Detect which cell encompasses the target text, then output its (x, y) center coordinate. 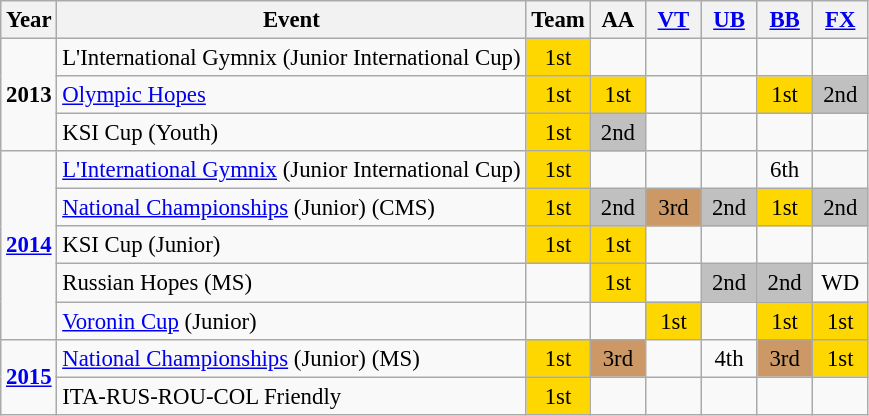
6th (785, 170)
Russian Hopes (MS) (292, 283)
Event (292, 20)
Olympic Hopes (292, 95)
National Championships (Junior) (MS) (292, 358)
KSI Cup (Junior) (292, 245)
BB (785, 20)
AA (618, 20)
UB (729, 20)
VT (674, 20)
WD (840, 283)
Team (558, 20)
FX (840, 20)
ITA-RUS-ROU-COL Friendly (292, 396)
2013 (29, 96)
Voronin Cup (Junior) (292, 321)
National Championships (Junior) (CMS) (292, 208)
2015 (29, 376)
KSI Cup (Youth) (292, 133)
2014 (29, 245)
4th (729, 358)
Year (29, 20)
